Identify which cell holds the provided text, then report its (X, Y) central coordinate. 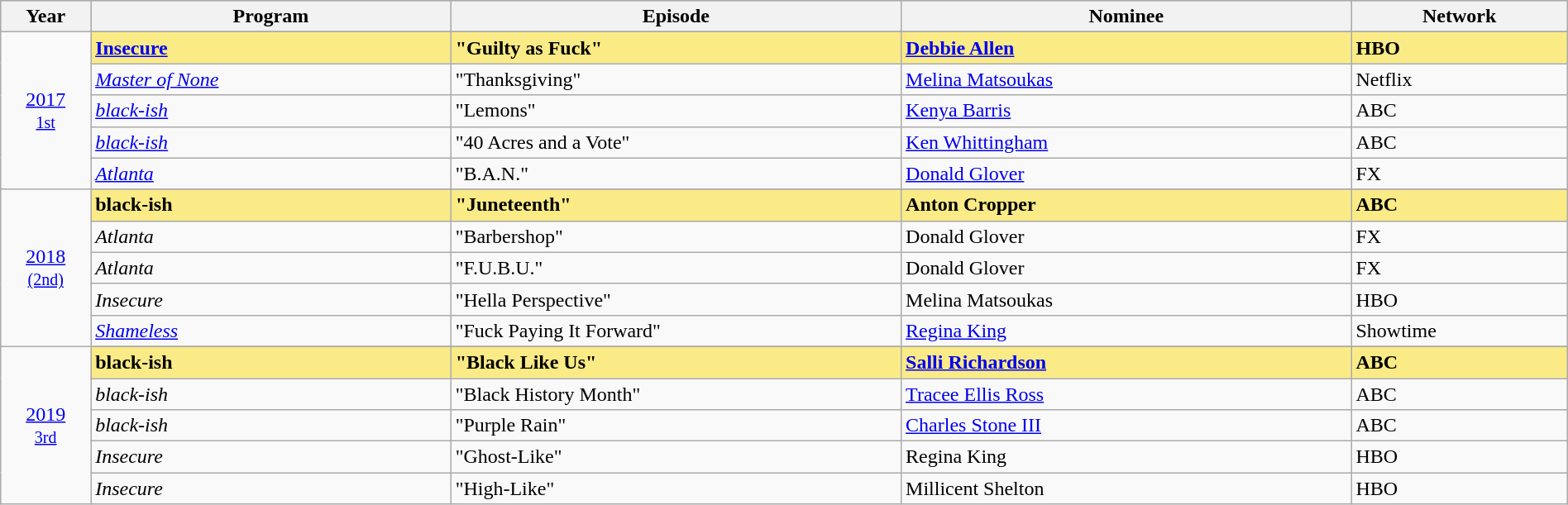
20171st (46, 111)
Year (46, 17)
Salli Richardson (1126, 362)
Kenya Barris (1126, 111)
"F.U.B.U." (676, 268)
Program (271, 17)
"Lemons" (676, 111)
"High-Like" (676, 488)
"Guilty as Fuck" (676, 48)
"Purple Rain" (676, 426)
Master of None (271, 79)
"Black Like Us" (676, 362)
Episode (676, 17)
"Fuck Paying It Forward" (676, 331)
Charles Stone III (1126, 426)
"B.A.N." (676, 174)
"Barbershop" (676, 236)
Debbie Allen (1126, 48)
Shameless (271, 331)
"Thanksgiving" (676, 79)
"Ghost-Like" (676, 457)
Tracee Ellis Ross (1126, 394)
Nominee (1126, 17)
Netflix (1459, 79)
2018(2nd) (46, 268)
Ken Whittingham (1126, 142)
"Black History Month" (676, 394)
"40 Acres and a Vote" (676, 142)
Network (1459, 17)
20193rd (46, 425)
"Hella Perspective" (676, 299)
Millicent Shelton (1126, 488)
Anton Cropper (1126, 205)
Showtime (1459, 331)
"Juneteenth" (676, 205)
